Find where the given text appears and provide that cell's center as (x, y) coordinate. 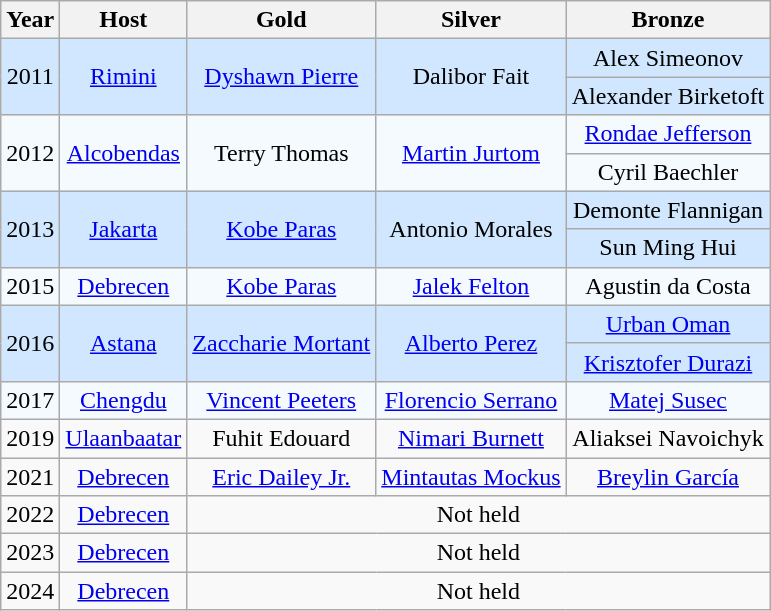
Eric Dailey Jr. (282, 477)
2013 (30, 229)
2015 (30, 286)
Florencio Serrano (471, 400)
Demonte Flannigan (668, 210)
Rimini (124, 77)
Host (124, 20)
2021 (30, 477)
Alexander Birketoft (668, 96)
Matej Susec (668, 400)
2011 (30, 77)
2022 (30, 515)
Alex Simeonov (668, 58)
Martin Jurtom (471, 153)
Breylin García (668, 477)
Alberto Perez (471, 343)
Sun Ming Hui (668, 248)
Agustin da Costa (668, 286)
Nimari Burnett (471, 438)
Zaccharie Mortant (282, 343)
Gold (282, 20)
Mintautas Mockus (471, 477)
Dalibor Fait (471, 77)
Rondae Jefferson (668, 134)
Urban Oman (668, 324)
2017 (30, 400)
Jakarta (124, 229)
Ulaanbaatar (124, 438)
Year (30, 20)
2019 (30, 438)
Vincent Peeters (282, 400)
Antonio Morales (471, 229)
Cyril Baechler (668, 172)
2012 (30, 153)
Terry Thomas (282, 153)
Fuhit Edouard (282, 438)
Astana (124, 343)
Krisztofer Durazi (668, 362)
Aliaksei Navoichyk (668, 438)
Bronze (668, 20)
2023 (30, 553)
Dyshawn Pierre (282, 77)
Jalek Felton (471, 286)
Silver (471, 20)
2024 (30, 591)
2016 (30, 343)
Chengdu (124, 400)
Alcobendas (124, 153)
